Identify which cell holds the provided text, then report its (x, y) central coordinate. 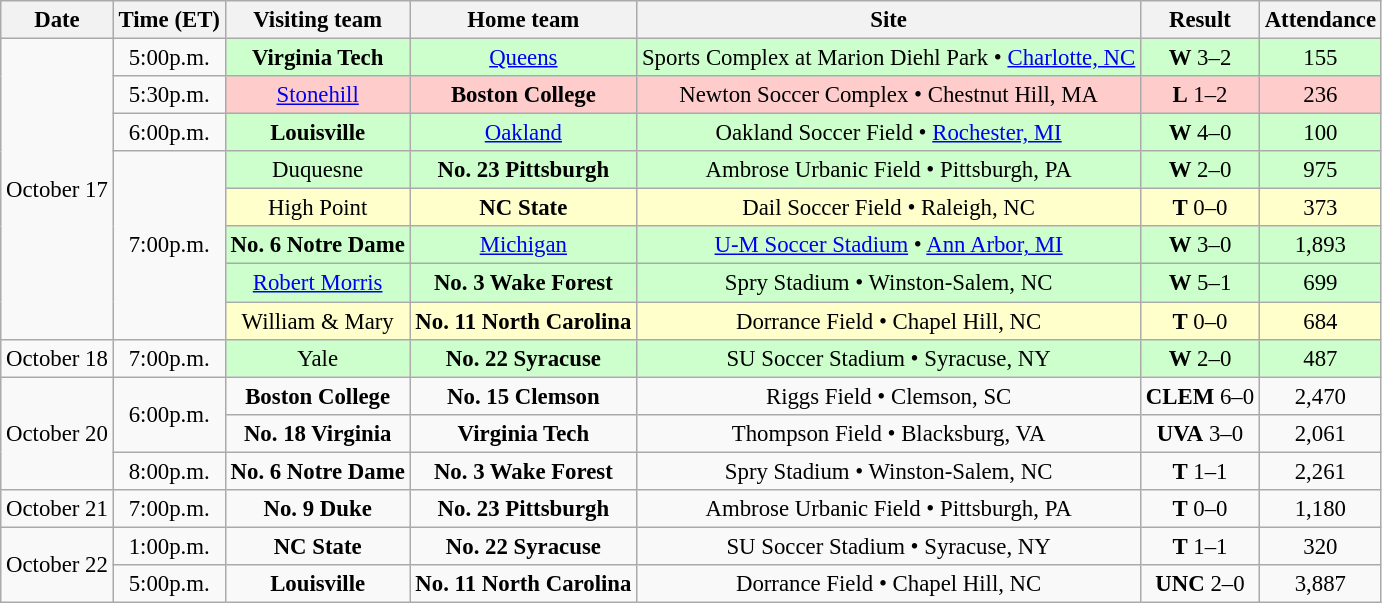
No. 15 Clemson (524, 396)
Site (889, 20)
1,893 (1320, 245)
Result (1200, 20)
8:00p.m. (169, 471)
W 3–2 (1200, 58)
3,887 (1320, 584)
UNC 2–0 (1200, 584)
Time (ET) (169, 20)
Robert Morris (318, 283)
October 20 (57, 434)
684 (1320, 321)
No. 18 Virginia (318, 433)
2,470 (1320, 396)
Newton Soccer Complex • Chestnut Hill, MA (889, 95)
Date (57, 20)
699 (1320, 283)
155 (1320, 58)
No. 9 Duke (318, 509)
October 21 (57, 509)
Stonehill (318, 95)
373 (1320, 208)
Visiting team (318, 20)
UVA 3–0 (1200, 433)
Home team (524, 20)
487 (1320, 358)
Yale (318, 358)
Dail Soccer Field • Raleigh, NC (889, 208)
2,061 (1320, 433)
Duquesne (318, 170)
320 (1320, 546)
236 (1320, 95)
October 22 (57, 564)
Attendance (1320, 20)
October 18 (57, 358)
Sports Complex at Marion Diehl Park • Charlotte, NC (889, 58)
Oakland (524, 133)
High Point (318, 208)
William & Mary (318, 321)
Oakland Soccer Field • Rochester, MI (889, 133)
L 1–2 (1200, 95)
U-M Soccer Stadium • Ann Arbor, MI (889, 245)
5:30p.m. (169, 95)
1:00p.m. (169, 546)
Thompson Field • Blacksburg, VA (889, 433)
W 5–1 (1200, 283)
Queens (524, 58)
W 3–0 (1200, 245)
975 (1320, 170)
W 4–0 (1200, 133)
CLEM 6–0 (1200, 396)
Michigan (524, 245)
October 17 (57, 190)
2,261 (1320, 471)
100 (1320, 133)
Riggs Field • Clemson, SC (889, 396)
1,180 (1320, 509)
